Identify which cell holds the provided text, then report its (x, y) central coordinate. 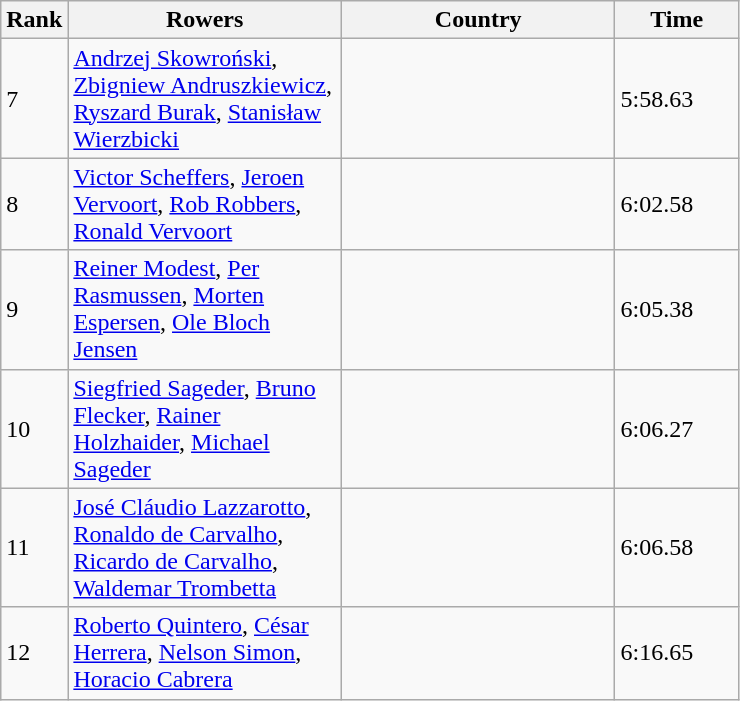
10 (34, 428)
Country (478, 20)
Siegfried Sageder, Bruno Flecker, Rainer Holzhaider, Michael Sageder (205, 428)
Time (677, 20)
Victor Scheffers, Jeroen Vervoort, Rob Robbers, Ronald Vervoort (205, 204)
8 (34, 204)
6:16.65 (677, 653)
Reiner Modest, Per Rasmussen, Morten Espersen, Ole Bloch Jensen (205, 310)
Rowers (205, 20)
6:06.58 (677, 548)
12 (34, 653)
11 (34, 548)
6:02.58 (677, 204)
Roberto Quintero, César Herrera, Nelson Simon, Horacio Cabrera (205, 653)
6:06.27 (677, 428)
6:05.38 (677, 310)
José Cláudio Lazzarotto, Ronaldo de Carvalho, Ricardo de Carvalho, Waldemar Trombetta (205, 548)
7 (34, 98)
Rank (34, 20)
5:58.63 (677, 98)
Andrzej Skowroński, Zbigniew Andruszkiewicz, Ryszard Burak, Stanisław Wierzbicki (205, 98)
9 (34, 310)
